For the text-containing cell, return its midpoint in [x, y] coordinate format. 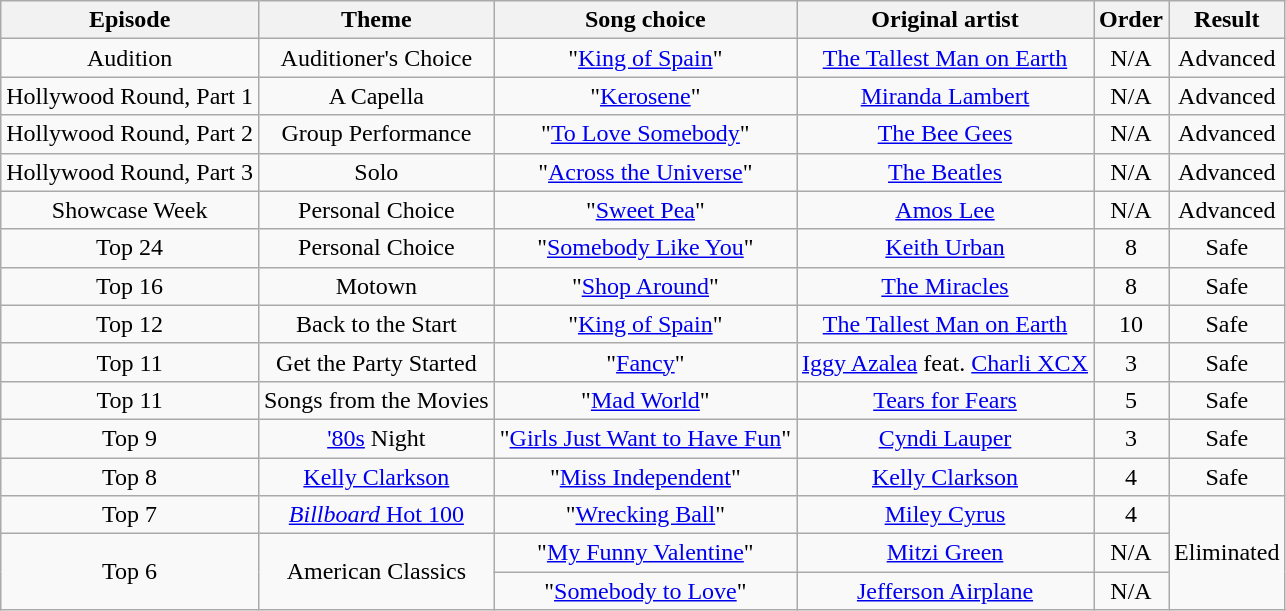
Miley Cyrus [944, 515]
Order [1132, 20]
Miranda Lambert [944, 96]
Original artist [944, 20]
Keith Urban [944, 248]
"Miss Independent" [645, 477]
'80s Night [376, 438]
"Fancy" [645, 362]
Theme [376, 20]
Hollywood Round, Part 1 [130, 96]
10 [1132, 324]
Hollywood Round, Part 2 [130, 134]
Showcase Week [130, 210]
Solo [376, 172]
Jefferson Airplane [944, 591]
Top 8 [130, 477]
Top 16 [130, 286]
"Wrecking Ball" [645, 515]
"Shop Around" [645, 286]
Cyndi Lauper [944, 438]
Top 12 [130, 324]
Top 6 [130, 572]
Top 9 [130, 438]
Get the Party Started [376, 362]
Motown [376, 286]
Episode [130, 20]
Hollywood Round, Part 3 [130, 172]
Top 7 [130, 515]
"To Love Somebody" [645, 134]
Result [1227, 20]
"Across the Universe" [645, 172]
Amos Lee [944, 210]
Top 24 [130, 248]
Iggy Azalea feat. Charli XCX [944, 362]
The Beatles [944, 172]
The Bee Gees [944, 134]
American Classics [376, 572]
The Miracles [944, 286]
"Girls Just Want to Have Fun" [645, 438]
A Capella [376, 96]
Back to the Start [376, 324]
"Kerosene" [645, 96]
"My Funny Valentine" [645, 553]
Songs from the Movies [376, 400]
Song choice [645, 20]
Audition [130, 58]
"Somebody to Love" [645, 591]
Billboard Hot 100 [376, 515]
5 [1132, 400]
Tears for Fears [944, 400]
Mitzi Green [944, 553]
"Somebody Like You" [645, 248]
"Sweet Pea" [645, 210]
Eliminated [1227, 553]
Auditioner's Choice [376, 58]
Group Performance [376, 134]
"Mad World" [645, 400]
